Find where the given text appears and provide that cell's center as (X, Y) coordinate. 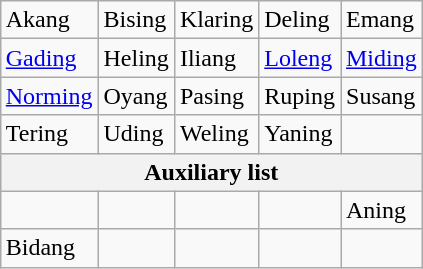
Iliang (216, 58)
Emang (381, 20)
Bising (136, 20)
Ruping (300, 96)
Auxiliary list (211, 172)
Heling (136, 58)
Pasing (216, 96)
Loleng (300, 58)
Akang (49, 20)
Bidang (49, 248)
Gading (49, 58)
Norming (49, 96)
Tering (49, 134)
Uding (136, 134)
Weling (216, 134)
Klaring (216, 20)
Oyang (136, 96)
Miding (381, 58)
Susang (381, 96)
Aning (381, 210)
Deling (300, 20)
Yaning (300, 134)
